Detect which cell encompasses the target text, then output its [x, y] center coordinate. 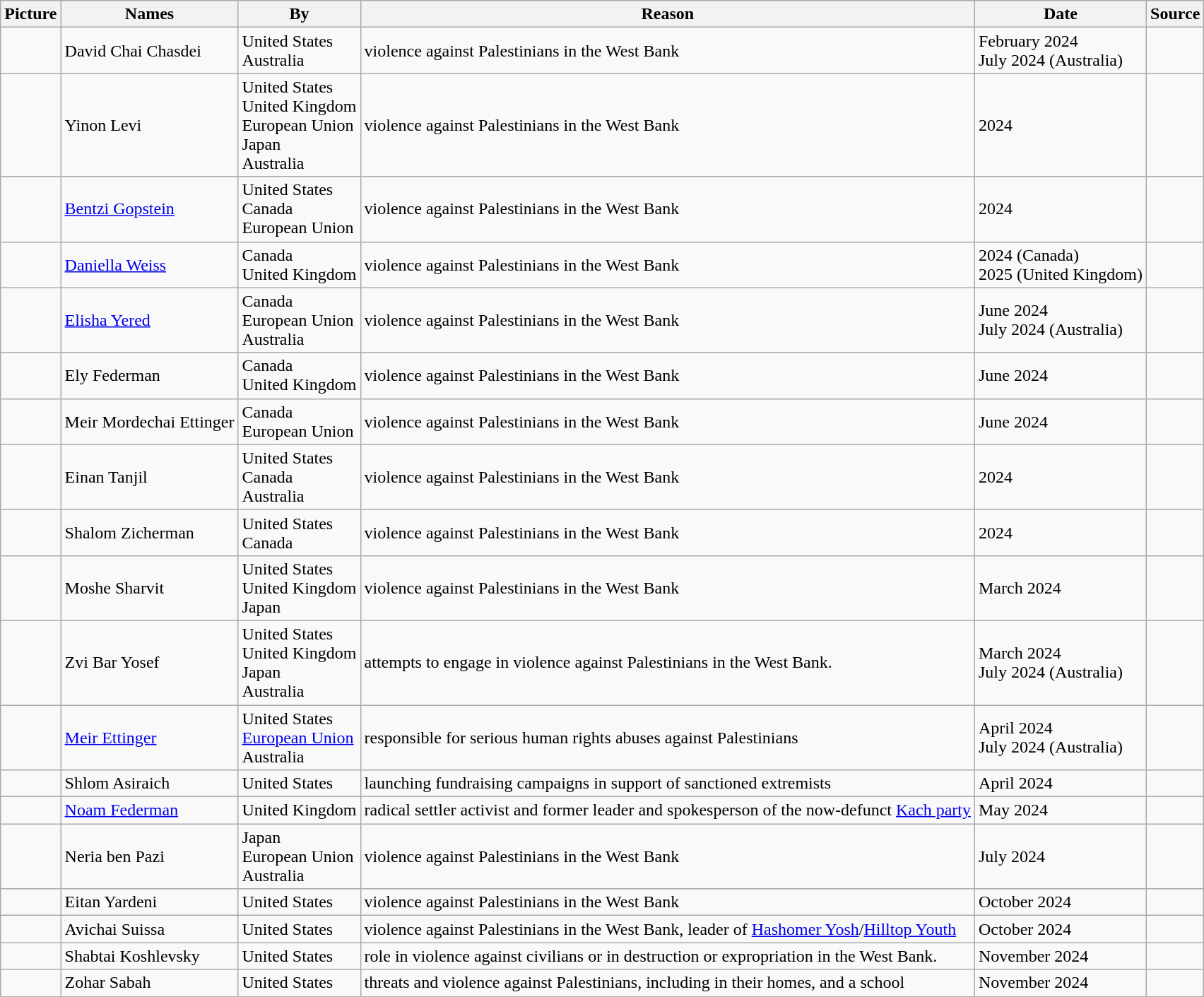
March 2024July 2024 (Australia) [1060, 663]
United StatesUnited KingdomJapan [300, 588]
2024 (Canada)2025 (United Kingdom) [1060, 264]
Noam Federman [150, 810]
February 2024July 2024 (Australia) [1060, 51]
Moshe Sharvit [150, 588]
Einan Tanjil [150, 477]
Bentzi Gopstein [150, 209]
April 2024July 2024 (Australia) [1060, 738]
violence against Palestinians in the West Bank, leader of Hashomer Yosh/Hilltop Youth [667, 929]
May 2024 [1060, 810]
United StatesAustralia [300, 51]
Source [1176, 14]
March 2024 [1060, 588]
Zvi Bar Yosef [150, 663]
United StatesCanadaEuropean Union [300, 209]
Reason [667, 14]
Zohar Sabah [150, 983]
United StatesUnited KingdomEuropean UnionJapanAustralia [300, 125]
attempts to engage in violence against Palestinians in the West Bank. [667, 663]
United StatesEuropean UnionAustralia [300, 738]
role in violence against civilians or in destruction or expropriation in the West Bank. [667, 956]
Avichai Suissa [150, 929]
By [300, 14]
July 2024 [1060, 856]
Shlom Asiraich [150, 784]
United Kingdom [300, 810]
Ely Federman [150, 376]
Shabtai Koshlevsky [150, 956]
April 2024 [1060, 784]
Shalom Zicherman [150, 533]
responsible for serious human rights abuses against Palestinians [667, 738]
United StatesUnited KingdomJapanAustralia [300, 663]
Picture [31, 14]
threats and violence against Palestinians, including in their homes, and a school [667, 983]
Yinon Levi [150, 125]
radical settler activist and former leader and spokesperson of the now-defunct Kach party [667, 810]
United StatesCanadaAustralia [300, 477]
June 2024July 2024 (Australia) [1060, 320]
CanadaEuropean UnionAustralia [300, 320]
United StatesCanada [300, 533]
Names [150, 14]
Neria ben Pazi [150, 856]
Meir Mordechai Ettinger [150, 421]
launching fundraising campaigns in support of sanctioned extremists [667, 784]
Date [1060, 14]
Meir Ettinger [150, 738]
Elisha Yered [150, 320]
CanadaEuropean Union [300, 421]
Eitan Yardeni [150, 902]
David Chai Chasdei [150, 51]
Daniella Weiss [150, 264]
JapanEuropean UnionAustralia [300, 856]
